Return [X, Y] of the center of cell containing provided text 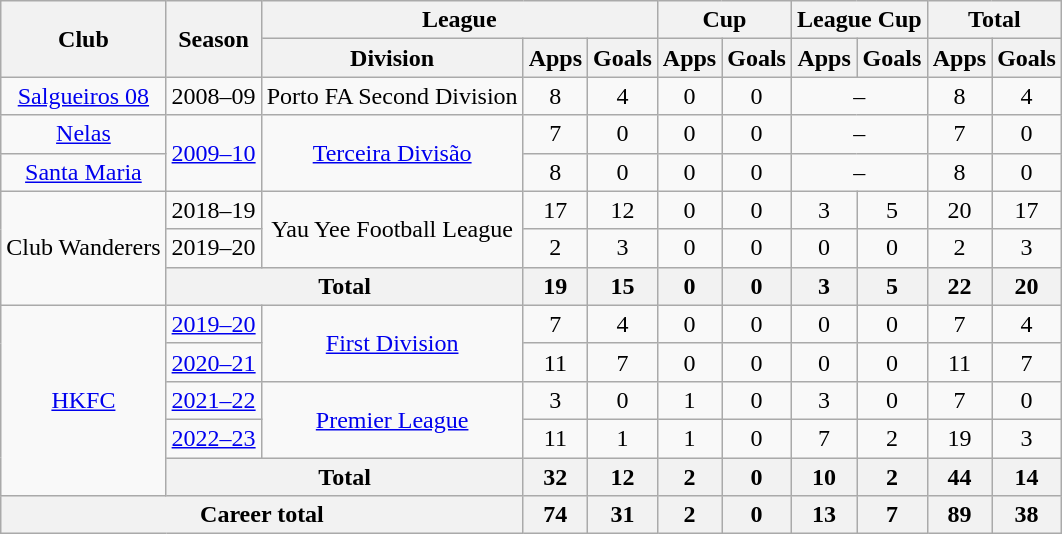
Division [392, 58]
2020–21 [214, 362]
Yau Yee Football League [392, 229]
Career total [262, 515]
2022–23 [214, 438]
38 [1027, 515]
2009–10 [214, 153]
44 [959, 477]
Club Wanderers [84, 248]
Premier League [392, 419]
14 [1027, 477]
31 [623, 515]
15 [623, 286]
League Cup [859, 20]
10 [824, 477]
Club [84, 39]
74 [555, 515]
HKFC [84, 400]
First Division [392, 343]
Terceira Divisão [392, 153]
22 [959, 286]
Salgueiros 08 [84, 96]
Santa Maria [84, 172]
2018–19 [214, 210]
Season [214, 39]
32 [555, 477]
89 [959, 515]
Nelas [84, 134]
Cup [724, 20]
2008–09 [214, 96]
League [459, 20]
Porto FA Second Division [392, 96]
2021–22 [214, 400]
13 [824, 515]
